Detect which cell encompasses the target text, then output its [X, Y] center coordinate. 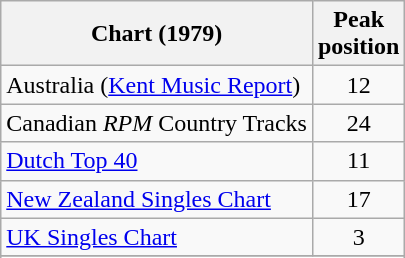
UK Singles Chart [157, 237]
Australia (Kent Music Report) [157, 85]
11 [358, 161]
24 [358, 123]
Peakposition [358, 34]
Chart (1979) [157, 34]
3 [358, 237]
12 [358, 85]
New Zealand Singles Chart [157, 199]
Dutch Top 40 [157, 161]
Canadian RPM Country Tracks [157, 123]
17 [358, 199]
